For the text-containing cell, return its midpoint in [x, y] coordinate format. 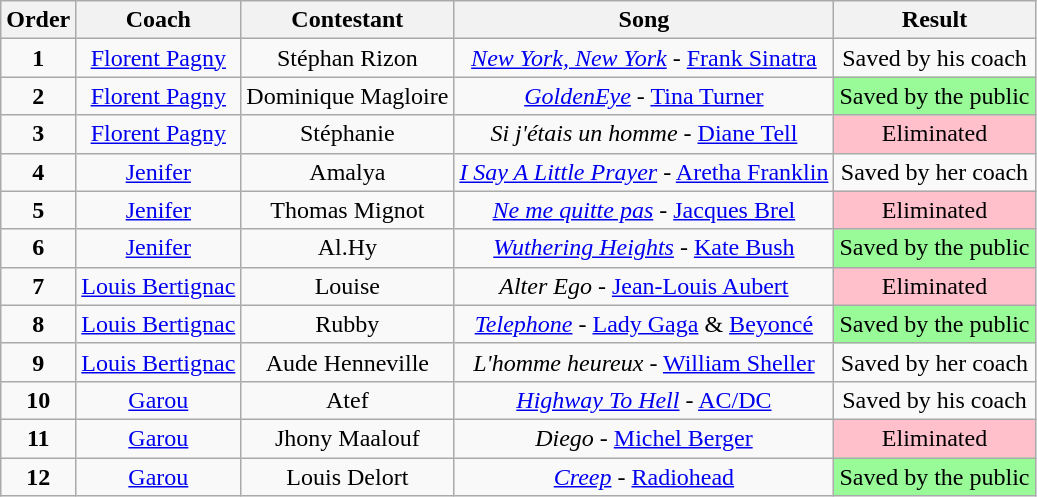
New York, New York - Frank Sinatra [644, 58]
Highway To Hell - AC/DC [644, 400]
Amalya [348, 172]
L'homme heureux - William Sheller [644, 362]
2 [38, 96]
Al.Hy [348, 248]
Louis Delort [348, 477]
GoldenEye - Tina Turner [644, 96]
Rubby [348, 324]
Jhony Maalouf [348, 438]
Song [644, 20]
3 [38, 134]
Louise [348, 286]
Diego - Michel Berger [644, 438]
Ne me quitte pas - Jacques Brel [644, 210]
Dominique Magloire [348, 96]
Result [934, 20]
6 [38, 248]
8 [38, 324]
Coach [158, 20]
Stéphanie [348, 134]
I Say A Little Prayer - Aretha Franklin [644, 172]
1 [38, 58]
9 [38, 362]
Thomas Mignot [348, 210]
Wuthering Heights - Kate Bush [644, 248]
Atef [348, 400]
5 [38, 210]
11 [38, 438]
12 [38, 477]
Order [38, 20]
4 [38, 172]
Stéphan Rizon [348, 58]
Creep - Radiohead [644, 477]
10 [38, 400]
Aude Henneville [348, 362]
7 [38, 286]
Telephone - Lady Gaga & Beyoncé [644, 324]
Contestant [348, 20]
Si j'étais un homme - Diane Tell [644, 134]
Alter Ego - Jean-Louis Aubert [644, 286]
